Locate the cell with the specified text and output its (x, y) center coordinate. 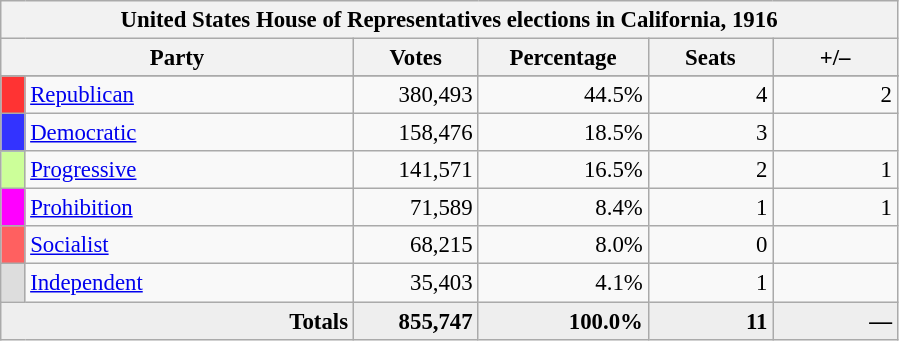
8.4% (563, 208)
4.1% (563, 283)
4 (710, 95)
Prohibition (189, 208)
3 (710, 133)
71,589 (416, 208)
Votes (416, 58)
18.5% (563, 133)
855,747 (416, 321)
+/– (836, 58)
Seats (710, 58)
100.0% (563, 321)
Democratic (189, 133)
141,571 (416, 170)
16.5% (563, 170)
Republican (189, 95)
Party (178, 58)
Totals (178, 321)
Independent (189, 283)
158,476 (416, 133)
— (836, 321)
11 (710, 321)
8.0% (563, 245)
35,403 (416, 283)
Socialist (189, 245)
380,493 (416, 95)
68,215 (416, 245)
44.5% (563, 95)
Progressive (189, 170)
0 (710, 245)
Percentage (563, 58)
United States House of Representatives elections in California, 1916 (450, 20)
